Pinpoint the cell where the given text exists, returning its (X, Y) midpoint coordinate. 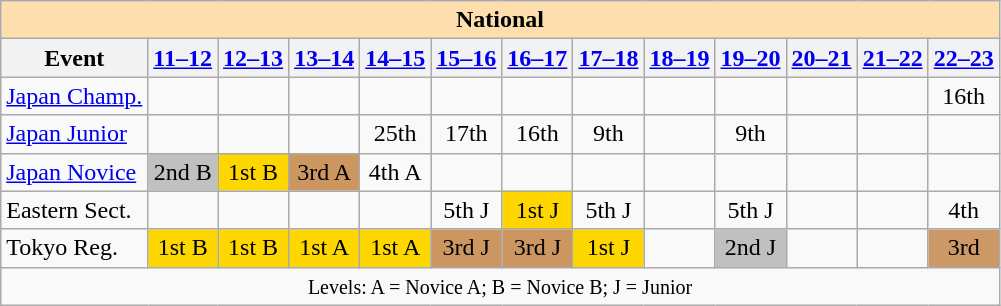
16–17 (538, 58)
15–16 (466, 58)
14–15 (396, 58)
Levels: A = Novice A; B = Novice B; J = Junior (500, 286)
2nd B (183, 172)
21–22 (892, 58)
17–18 (608, 58)
Eastern Sect. (74, 210)
4th (964, 210)
17th (466, 134)
Event (74, 58)
20–21 (822, 58)
11–12 (183, 58)
3rd A (324, 172)
Japan Junior (74, 134)
13–14 (324, 58)
4th A (396, 172)
National (500, 20)
Japan Champ. (74, 96)
22–23 (964, 58)
3rd (964, 248)
12–13 (254, 58)
2nd J (750, 248)
25th (396, 134)
Tokyo Reg. (74, 248)
19–20 (750, 58)
Japan Novice (74, 172)
18–19 (680, 58)
